Locate the cell with the specified text and output its [x, y] center coordinate. 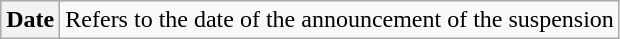
Date [30, 20]
Refers to the date of the announcement of the suspension [340, 20]
